For the text-containing cell, return its midpoint in [x, y] coordinate format. 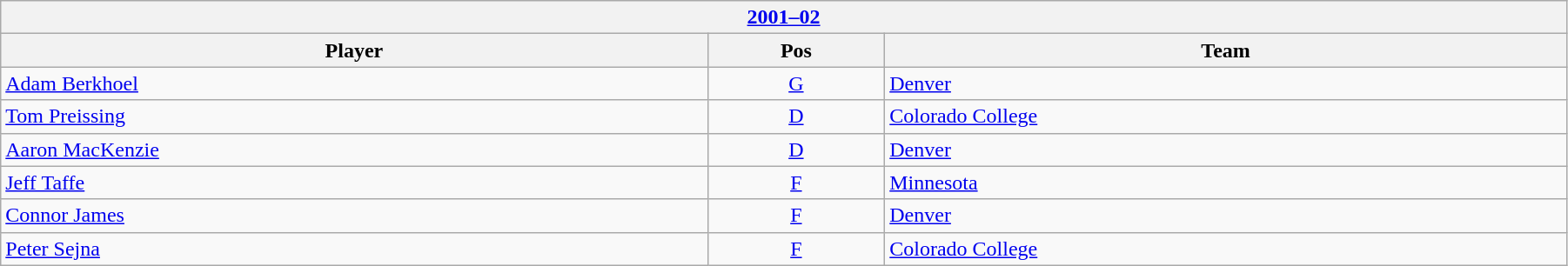
Peter Sejna [354, 249]
Minnesota [1226, 183]
Jeff Taffe [354, 183]
2001–02 [784, 17]
Tom Preissing [354, 116]
Pos [796, 50]
G [796, 83]
Adam Berkhoel [354, 83]
Connor James [354, 216]
Player [354, 50]
Aaron MacKenzie [354, 150]
Team [1226, 50]
